For the text-containing cell, return its midpoint in [X, Y] coordinate format. 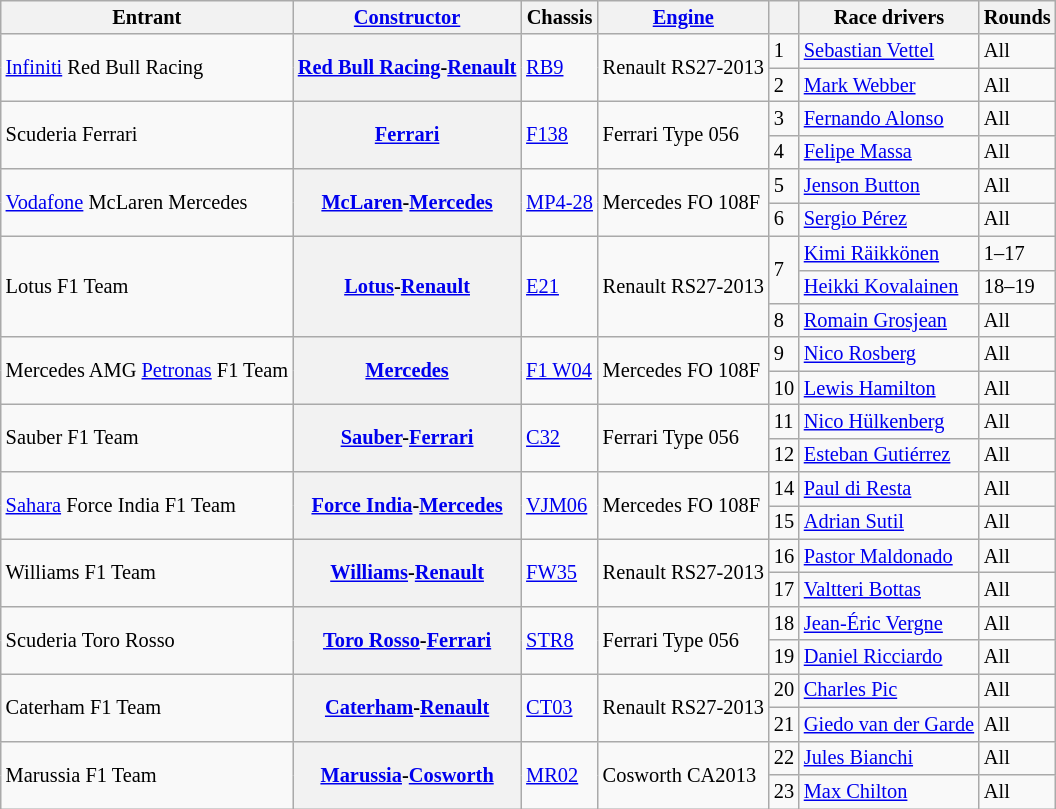
Chassis [560, 17]
Ferrari [407, 134]
4 [784, 152]
18–19 [1018, 287]
Mercedes AMG Petronas F1 Team [147, 370]
Infiniti Red Bull Racing [147, 68]
MR02 [560, 774]
Jenson Button [889, 186]
Fernando Alonso [889, 118]
F138 [560, 134]
Jean-Éric Vergne [889, 623]
McLaren-Mercedes [407, 202]
11 [784, 421]
17 [784, 589]
Mercedes [407, 370]
Red Bull Racing-Renault [407, 68]
STR8 [560, 640]
Jules Bianchi [889, 758]
Felipe Massa [889, 152]
3 [784, 118]
Kimi Räikkönen [889, 253]
20 [784, 690]
Max Chilton [889, 791]
Heikki Kovalainen [889, 287]
Force India-Mercedes [407, 506]
Entrant [147, 17]
Williams-Renault [407, 572]
Rounds [1018, 17]
2 [784, 85]
Race drivers [889, 17]
Sebastian Vettel [889, 51]
Adrian Sutil [889, 522]
E21 [560, 286]
Sauber-Ferrari [407, 438]
Toro Rosso-Ferrari [407, 640]
Sahara Force India F1 Team [147, 506]
Paul di Resta [889, 489]
Scuderia Toro Rosso [147, 640]
14 [784, 489]
VJM06 [560, 506]
CT03 [560, 706]
9 [784, 354]
Lewis Hamilton [889, 388]
8 [784, 320]
Engine [684, 17]
22 [784, 758]
MP4-28 [560, 202]
Daniel Ricciardo [889, 657]
18 [784, 623]
Sauber F1 Team [147, 438]
Marussia F1 Team [147, 774]
Lotus F1 Team [147, 286]
Esteban Gutiérrez [889, 455]
C32 [560, 438]
Caterham F1 Team [147, 706]
Sergio Pérez [889, 219]
21 [784, 724]
Marussia-Cosworth [407, 774]
1 [784, 51]
Pastor Maldonado [889, 556]
Valtteri Bottas [889, 589]
12 [784, 455]
Scuderia Ferrari [147, 134]
10 [784, 388]
F1 W04 [560, 370]
Nico Rosberg [889, 354]
Williams F1 Team [147, 572]
Giedo van der Garde [889, 724]
19 [784, 657]
Nico Hülkenberg [889, 421]
Romain Grosjean [889, 320]
FW35 [560, 572]
Vodafone McLaren Mercedes [147, 202]
Caterham-Renault [407, 706]
Cosworth CA2013 [684, 774]
6 [784, 219]
RB9 [560, 68]
Constructor [407, 17]
7 [784, 270]
15 [784, 522]
16 [784, 556]
Lotus-Renault [407, 286]
Mark Webber [889, 85]
5 [784, 186]
23 [784, 791]
Charles Pic [889, 690]
1–17 [1018, 253]
